Extract the [x, y] coordinate from the center of the cell holding the provided text.  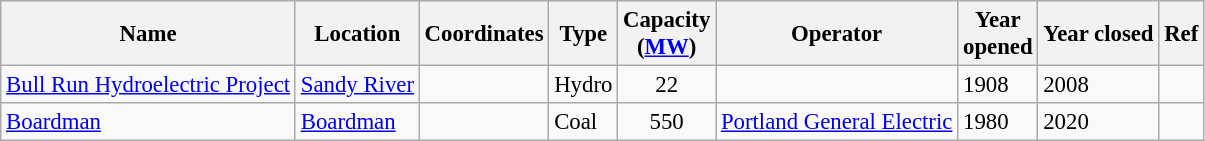
2008 [1098, 85]
Year closed [1098, 34]
Operator [837, 34]
Name [148, 34]
Coal [584, 122]
Ref [1182, 34]
Hydro [584, 85]
550 [667, 122]
2020 [1098, 122]
1908 [998, 85]
Coordinates [484, 34]
Bull Run Hydroelectric Project [148, 85]
Capacity(MW) [667, 34]
Yearopened [998, 34]
22 [667, 85]
Location [357, 34]
Sandy River [357, 85]
1980 [998, 122]
Type [584, 34]
Portland General Electric [837, 122]
